Extract the (X, Y) coordinate from the center of the cell holding the provided text.  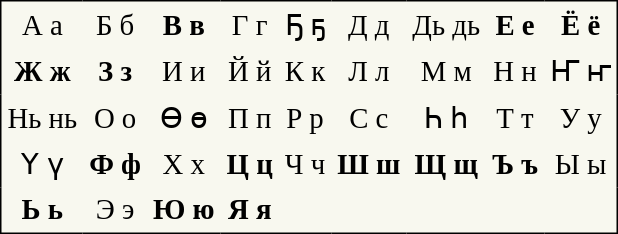
Л л (368, 71)
Ү ү (42, 164)
Н н (515, 71)
Ҕ ҕ (305, 24)
Ы ы (581, 164)
М м (446, 71)
Х х (184, 164)
Ш ш (368, 164)
Һ һ (446, 117)
Ч ч (305, 164)
З з (115, 71)
Нь нь (42, 117)
Г г (250, 24)
Е е (515, 24)
Ю ю (184, 211)
Ъ ъ (515, 164)
А а (42, 24)
Ё ё (581, 24)
О о (115, 117)
Э э (115, 211)
Ҥ ҥ (581, 71)
Б б (115, 24)
Р р (305, 117)
Т т (515, 117)
Ө ө (184, 117)
И и (184, 71)
Дь дь (446, 24)
К к (305, 71)
П п (250, 117)
Ь ь (42, 211)
Д д (368, 24)
Ф ф (115, 164)
С с (368, 117)
Щ щ (446, 164)
У у (581, 117)
В в (184, 24)
Ж ж (42, 71)
Ц ц (250, 164)
Я я (250, 211)
Й й (250, 71)
